Locate the cell with the specified text and output its (x, y) center coordinate. 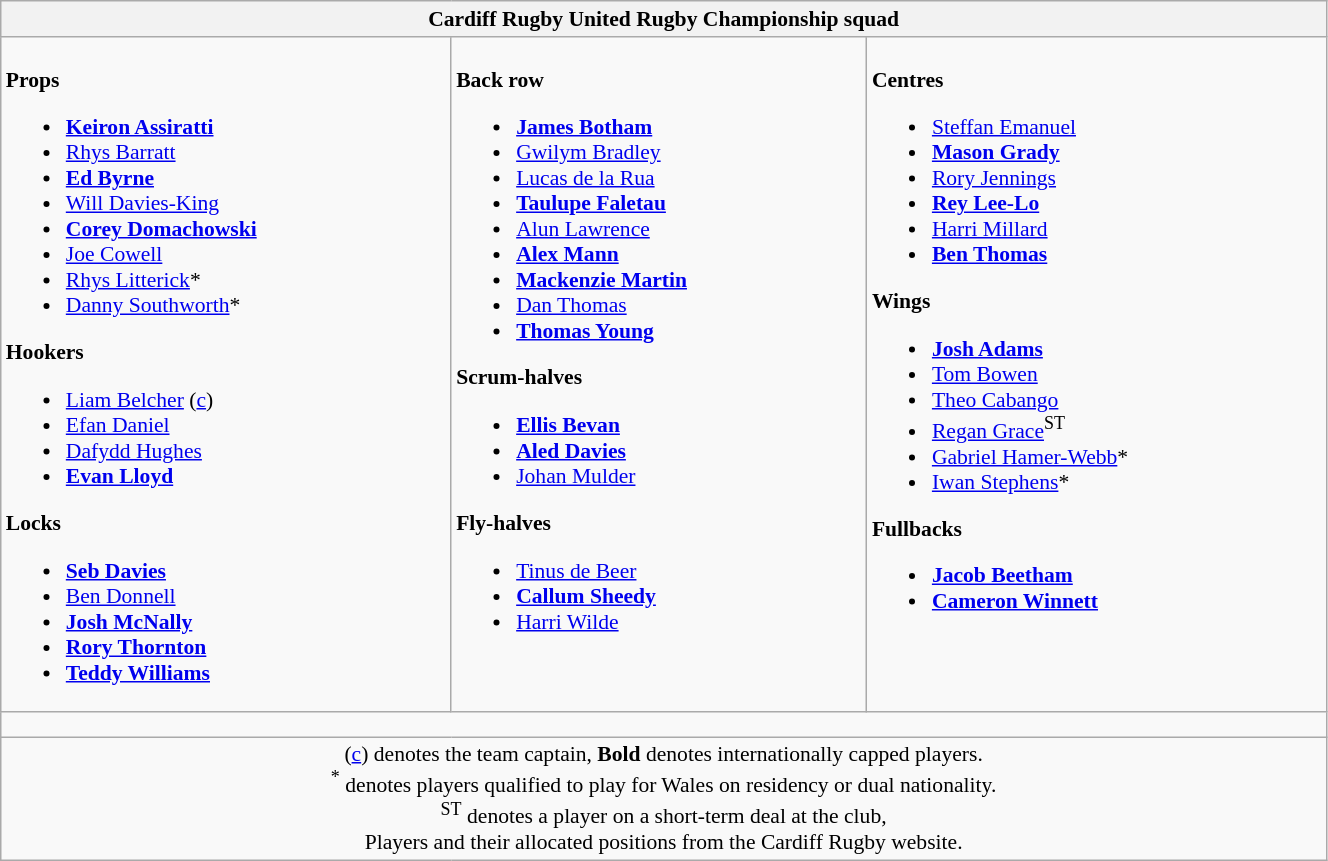
Cardiff Rugby United Rugby Championship squad (664, 19)
